Output the (x, y) coordinate of the center of the cell containing the given text.  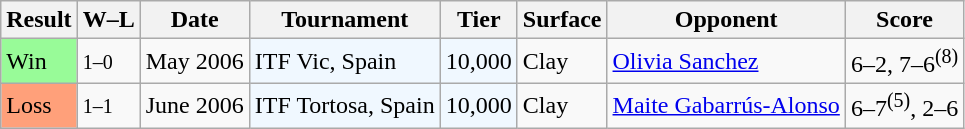
Opponent (726, 20)
W–L (108, 20)
1–0 (108, 62)
Score (904, 20)
Surface (562, 20)
Maite Gabarrús-Alonso (726, 106)
6–2, 7–6(8) (904, 62)
Win (39, 62)
Tier (478, 20)
June 2006 (194, 106)
Loss (39, 106)
6–7(5), 2–6 (904, 106)
May 2006 (194, 62)
ITF Tortosa, Spain (344, 106)
ITF Vic, Spain (344, 62)
Olivia Sanchez (726, 62)
Date (194, 20)
Tournament (344, 20)
Result (39, 20)
1–1 (108, 106)
